From the cell containing the given text, extract its center point as [X, Y] coordinate. 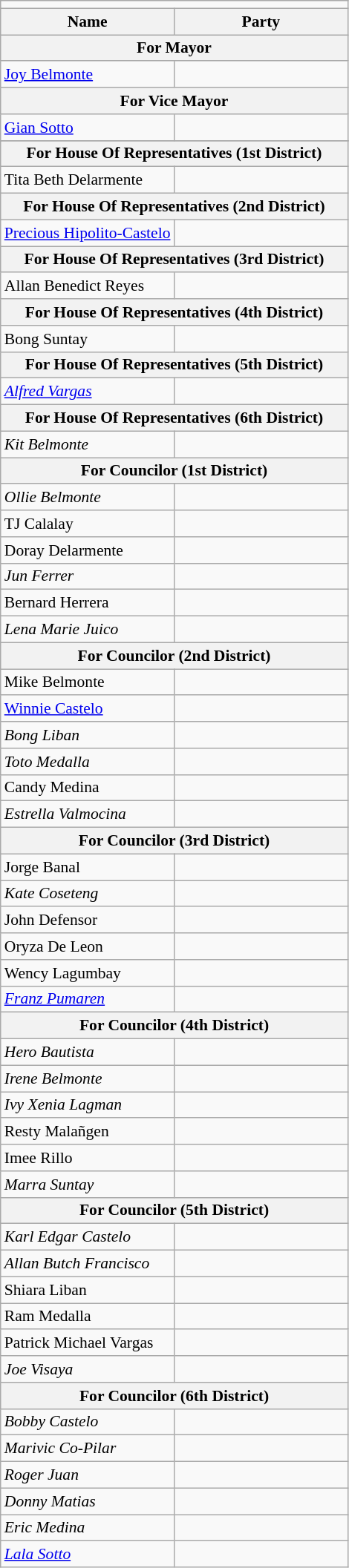
For Councilor (4th District) [174, 1026]
Resty Malañgen [88, 1132]
Kate Coseteng [88, 894]
Bernard Herrera [88, 603]
Ollie Belmonte [88, 498]
Party [261, 22]
Shiara Liban [88, 1290]
Kit Belmonte [88, 444]
Alfred Vargas [88, 392]
Allan Butch Francisco [88, 1264]
Wency Lagumbay [88, 973]
Estrella Valmocina [88, 814]
Karl Edgar Castelo [88, 1237]
Bobby Castelo [88, 1422]
For House Of Representatives (6th District) [174, 418]
For House Of Representatives (3rd District) [174, 260]
Precious Hipolito-Castelo [88, 233]
Gian Sotto [88, 128]
Joy Belmonte [88, 75]
For Councilor (3rd District) [174, 841]
Bong Suntay [88, 339]
Joe Visaya [88, 1369]
Mike Belmonte [88, 682]
For House Of Representatives (2nd District) [174, 207]
Allan Benedict Reyes [88, 286]
Jorge Banal [88, 867]
Candy Medina [88, 788]
Lena Marie Juico [88, 630]
Franz Pumaren [88, 999]
For House Of Representatives (4th District) [174, 312]
Roger Juan [88, 1475]
Tita Beth Delarmente [88, 180]
Ram Medalla [88, 1317]
Ivy Xenia Lagman [88, 1105]
Name [88, 22]
Imee Rillo [88, 1158]
For Vice Mayor [174, 101]
Hero Bautista [88, 1053]
Lala Sotto [88, 1555]
Winnie Castelo [88, 709]
For Councilor (1st District) [174, 471]
For Councilor (6th District) [174, 1396]
John Defensor [88, 920]
For Councilor (5th District) [174, 1210]
TJ Calalay [88, 524]
For House Of Representatives (1st District) [174, 154]
Marivic Co-Pilar [88, 1449]
For House Of Representatives (5th District) [174, 365]
Irene Belmonte [88, 1078]
Patrick Michael Vargas [88, 1343]
Doray Delarmente [88, 550]
For Councilor (2nd District) [174, 656]
Eric Medina [88, 1528]
Oryza De Leon [88, 946]
Bong Liban [88, 735]
Toto Medalla [88, 762]
Donny Matias [88, 1501]
Marra Suntay [88, 1185]
For Mayor [174, 48]
Jun Ferrer [88, 576]
